Search for the cell housing the specified text and yield its [X, Y] center coordinate. 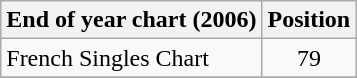
French Singles Chart [132, 58]
Position [309, 20]
79 [309, 58]
End of year chart (2006) [132, 20]
